Return the [X, Y] coordinate for the center point of the cell that contains the specified text.  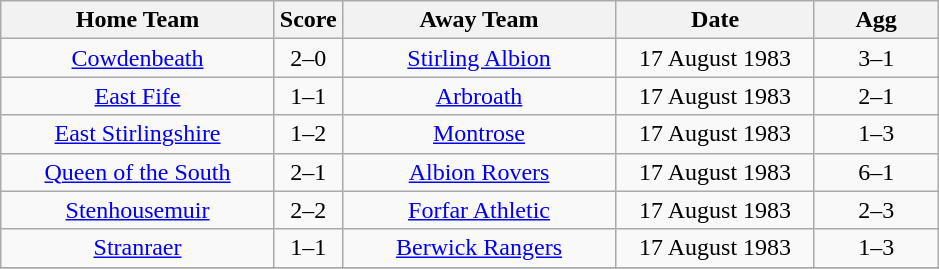
Albion Rovers [479, 172]
Forfar Athletic [479, 210]
Stenhousemuir [138, 210]
Stirling Albion [479, 58]
Cowdenbeath [138, 58]
Agg [876, 20]
3–1 [876, 58]
East Fife [138, 96]
Date [716, 20]
Score [308, 20]
Away Team [479, 20]
1–2 [308, 134]
2–3 [876, 210]
East Stirlingshire [138, 134]
Queen of the South [138, 172]
2–0 [308, 58]
Arbroath [479, 96]
6–1 [876, 172]
Home Team [138, 20]
Montrose [479, 134]
Berwick Rangers [479, 248]
Stranraer [138, 248]
2–2 [308, 210]
